Provide the (x, y) coordinate of the cell's center where the given text is located.  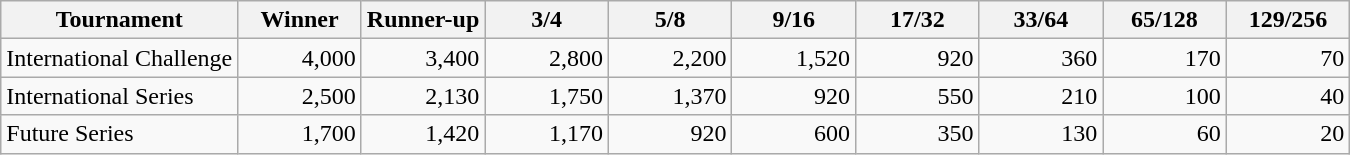
2,500 (300, 96)
Winner (300, 20)
3,400 (423, 58)
International Series (120, 96)
60 (1165, 134)
1,420 (423, 134)
Future Series (120, 134)
350 (918, 134)
1,370 (670, 96)
20 (1288, 134)
550 (918, 96)
360 (1041, 58)
2,130 (423, 96)
170 (1165, 58)
600 (794, 134)
1,170 (547, 134)
2,200 (670, 58)
70 (1288, 58)
33/64 (1041, 20)
17/32 (918, 20)
1,700 (300, 134)
40 (1288, 96)
3/4 (547, 20)
100 (1165, 96)
9/16 (794, 20)
1,750 (547, 96)
Tournament (120, 20)
International Challenge (120, 58)
5/8 (670, 20)
4,000 (300, 58)
1,520 (794, 58)
65/128 (1165, 20)
129/256 (1288, 20)
130 (1041, 134)
210 (1041, 96)
Runner-up (423, 20)
2,800 (547, 58)
